Locate the cell with the specified text and output its [X, Y] center coordinate. 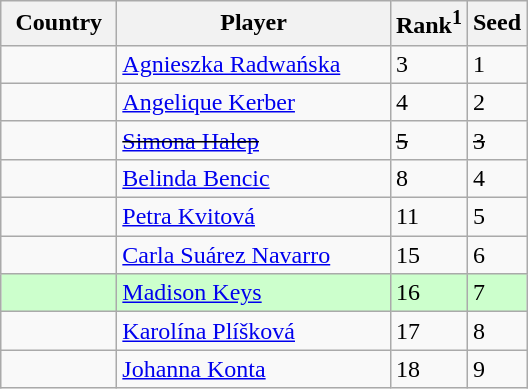
Madison Keys [254, 293]
11 [428, 217]
Carla Suárez Navarro [254, 255]
7 [496, 293]
1 [496, 64]
Simona Halep [254, 140]
Rank1 [428, 24]
Agnieszka Radwańska [254, 64]
Belinda Bencic [254, 178]
15 [428, 255]
17 [428, 331]
Petra Kvitová [254, 217]
2 [496, 102]
Player [254, 24]
Country [59, 24]
18 [428, 369]
Johanna Konta [254, 369]
9 [496, 369]
Seed [496, 24]
Karolína Plíšková [254, 331]
6 [496, 255]
Angelique Kerber [254, 102]
16 [428, 293]
